Identify which cell holds the provided text, then report its [x, y] central coordinate. 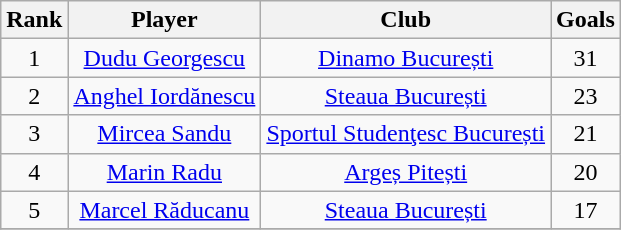
21 [586, 134]
Club [406, 20]
23 [586, 96]
Mircea Sandu [164, 134]
Player [164, 20]
2 [34, 96]
Dinamo București [406, 58]
1 [34, 58]
Dudu Georgescu [164, 58]
Sportul Studenţesc București [406, 134]
Marcel Răducanu [164, 210]
20 [586, 172]
Marin Radu [164, 172]
Argeș Pitești [406, 172]
Rank [34, 20]
5 [34, 210]
Anghel Iordănescu [164, 96]
Goals [586, 20]
3 [34, 134]
31 [586, 58]
17 [586, 210]
4 [34, 172]
